Find where the given text appears and provide that cell's center as (x, y) coordinate. 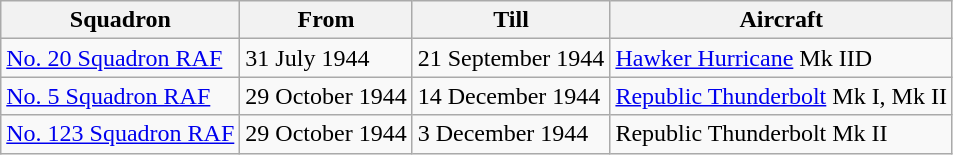
31 July 1944 (326, 58)
Hawker Hurricane Mk IID (782, 58)
Till (511, 20)
14 December 1944 (511, 96)
21 September 1944 (511, 58)
From (326, 20)
Aircraft (782, 20)
No. 123 Squadron RAF (120, 134)
Republic Thunderbolt Mk II (782, 134)
Republic Thunderbolt Mk I, Mk II (782, 96)
3 December 1944 (511, 134)
No. 20 Squadron RAF (120, 58)
No. 5 Squadron RAF (120, 96)
Squadron (120, 20)
